Extract the [x, y] coordinate from the center of the cell holding the provided text.  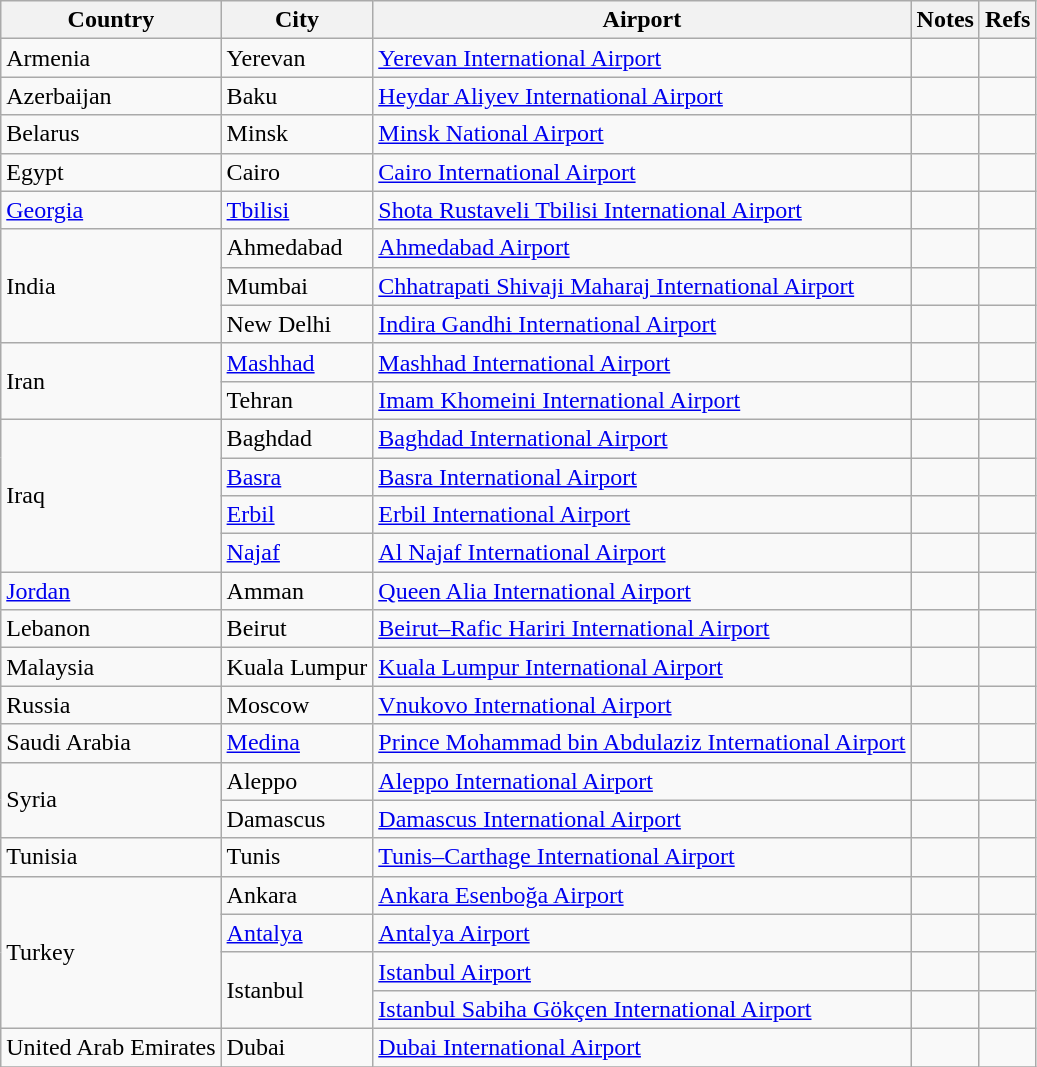
Prince Mohammad bin Abdulaziz International Airport [642, 743]
Egypt [111, 172]
Istanbul [297, 990]
Yerevan International Airport [642, 58]
Beirut [297, 629]
Armenia [111, 58]
Al Najaf International Airport [642, 553]
Minsk [297, 134]
Basra [297, 477]
Tunisia [111, 857]
Mumbai [297, 286]
Kuala Lumpur [297, 667]
Saudi Arabia [111, 743]
City [297, 20]
Antalya Airport [642, 933]
Medina [297, 743]
Istanbul Sabiha Gökçen International Airport [642, 1009]
Iran [111, 381]
Turkey [111, 952]
Basra International Airport [642, 477]
Shota Rustaveli Tbilisi International Airport [642, 210]
Erbil [297, 515]
Country [111, 20]
Antalya [297, 933]
Tunis–Carthage International Airport [642, 857]
Aleppo [297, 781]
Yerevan [297, 58]
Tunis [297, 857]
Airport [642, 20]
Minsk National Airport [642, 134]
Malaysia [111, 667]
Baghdad [297, 438]
Beirut–Rafic Hariri International Airport [642, 629]
Istanbul Airport [642, 971]
Aleppo International Airport [642, 781]
Ahmedabad Airport [642, 248]
Damascus International Airport [642, 819]
Kuala Lumpur International Airport [642, 667]
New Delhi [297, 324]
Najaf [297, 553]
Baghdad International Airport [642, 438]
Moscow [297, 705]
Tehran [297, 400]
Georgia [111, 210]
Ahmedabad [297, 248]
Lebanon [111, 629]
Mashhad International Airport [642, 362]
Mashhad [297, 362]
Azerbaijan [111, 96]
Vnukovo International Airport [642, 705]
Belarus [111, 134]
Ankara Esenboğa Airport [642, 895]
Queen Alia International Airport [642, 591]
Iraq [111, 495]
Imam Khomeini International Airport [642, 400]
Baku [297, 96]
Refs [1007, 20]
Amman [297, 591]
Russia [111, 705]
Dubai International Airport [642, 1047]
Ankara [297, 895]
Jordan [111, 591]
Damascus [297, 819]
Notes [945, 20]
Erbil International Airport [642, 515]
United Arab Emirates [111, 1047]
Chhatrapati Shivaji Maharaj International Airport [642, 286]
Dubai [297, 1047]
Tbilisi [297, 210]
Syria [111, 800]
Heydar Aliyev International Airport [642, 96]
Cairo [297, 172]
India [111, 286]
Indira Gandhi International Airport [642, 324]
Cairo International Airport [642, 172]
